Locate the cell with the specified text and output its [x, y] center coordinate. 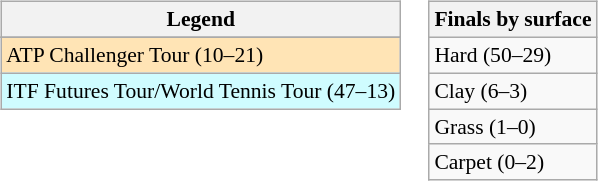
Carpet (0–2) [512, 162]
Hard (50–29) [512, 55]
Grass (1–0) [512, 127]
ATP Challenger Tour (10–21) [200, 55]
Clay (6–3) [512, 91]
ITF Futures Tour/World Tennis Tour (47–13) [200, 91]
Legend [200, 20]
Finals by surface [512, 20]
